Extract the (x, y) coordinate from the center of the cell holding the provided text.  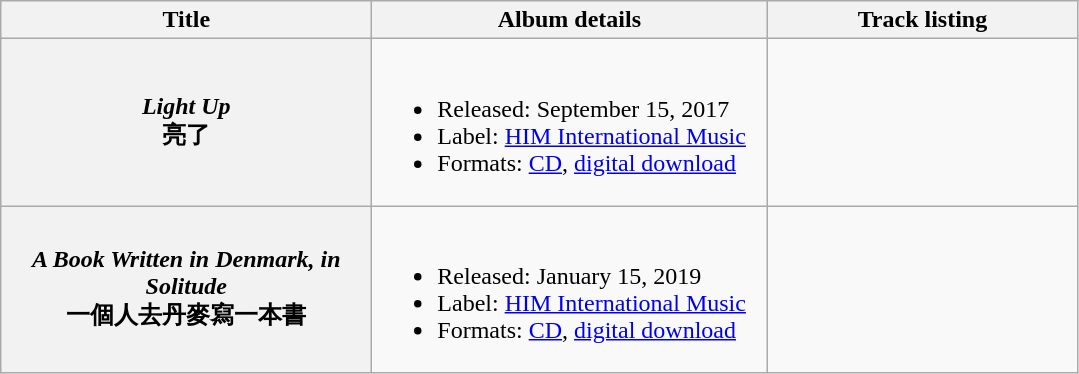
Released: January 15, 2019Label: HIM International MusicFormats: CD, digital download (570, 290)
Light Up亮了 (186, 122)
Released: September 15, 2017Label: HIM International MusicFormats: CD, digital download (570, 122)
Track listing (922, 20)
Album details (570, 20)
A Book Written in Denmark, in Solitude一個人去丹麥寫一本書 (186, 290)
Title (186, 20)
